Provide the (x, y) coordinate of the cell's center where the given text is located.  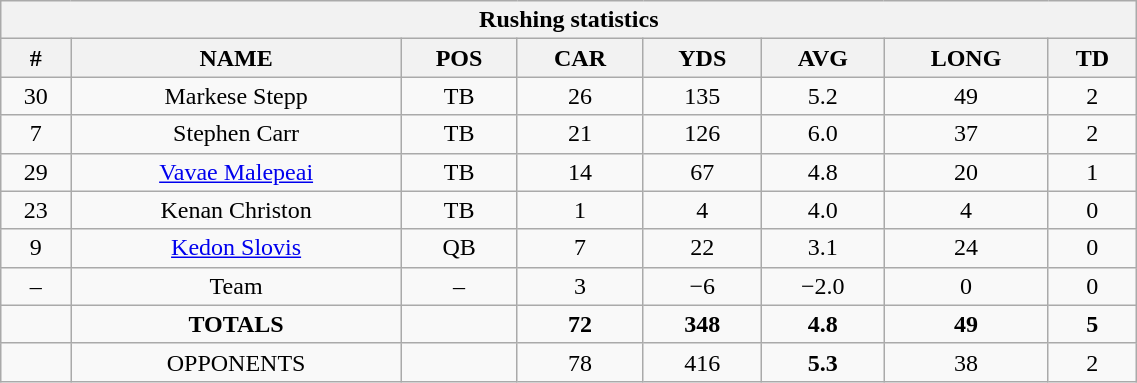
−6 (702, 286)
135 (702, 96)
Kenan Christon (236, 210)
# (36, 58)
Rushing statistics (569, 20)
37 (966, 134)
3 (580, 286)
67 (702, 172)
Team (236, 286)
78 (580, 362)
Stephen Carr (236, 134)
5 (1092, 324)
29 (36, 172)
22 (702, 248)
Markese Stepp (236, 96)
30 (36, 96)
20 (966, 172)
14 (580, 172)
72 (580, 324)
24 (966, 248)
NAME (236, 58)
416 (702, 362)
9 (36, 248)
21 (580, 134)
OPPONENTS (236, 362)
126 (702, 134)
5.3 (822, 362)
4.0 (822, 210)
TOTALS (236, 324)
23 (36, 210)
TD (1092, 58)
POS (459, 58)
38 (966, 362)
Kedon Slovis (236, 248)
AVG (822, 58)
Vavae Malepeai (236, 172)
348 (702, 324)
−2.0 (822, 286)
YDS (702, 58)
QB (459, 248)
5.2 (822, 96)
CAR (580, 58)
3.1 (822, 248)
LONG (966, 58)
26 (580, 96)
6.0 (822, 134)
